Search for the cell housing the specified text and yield its [X, Y] center coordinate. 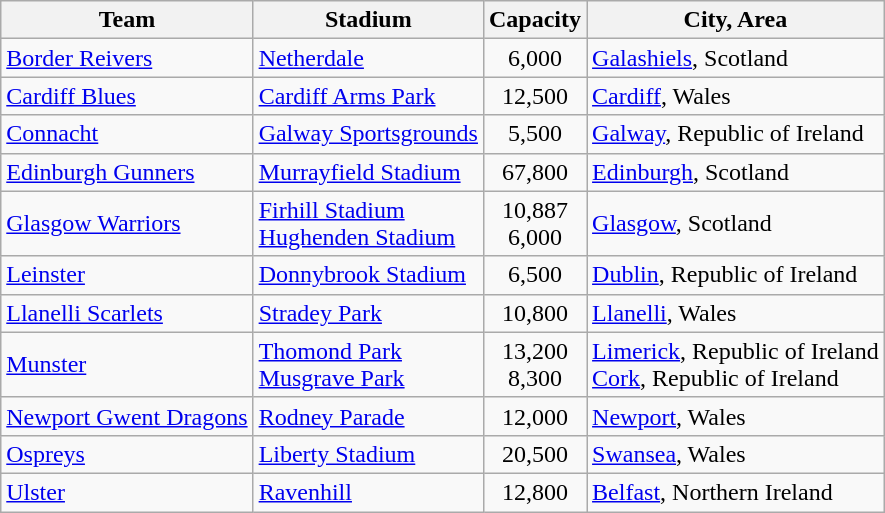
City, Area [736, 20]
Llanelli, Wales [736, 313]
Firhill StadiumHughenden Stadium [368, 224]
Leinster [127, 275]
Connacht [127, 134]
Donnybrook Stadium [368, 275]
Munster [127, 364]
5,500 [534, 134]
Glasgow Warriors [127, 224]
6,500 [534, 275]
10,8876,000 [534, 224]
Cardiff Blues [127, 96]
Edinburgh, Scotland [736, 172]
12,800 [534, 492]
12,000 [534, 416]
Capacity [534, 20]
Thomond ParkMusgrave Park [368, 364]
12,500 [534, 96]
Newport, Wales [736, 416]
Dublin, Republic of Ireland [736, 275]
Limerick, Republic of IrelandCork, Republic of Ireland [736, 364]
Ravenhill [368, 492]
6,000 [534, 58]
Team [127, 20]
Netherdale [368, 58]
10,800 [534, 313]
Stadium [368, 20]
Cardiff Arms Park [368, 96]
Ospreys [127, 454]
Llanelli Scarlets [127, 313]
Border Reivers [127, 58]
Cardiff, Wales [736, 96]
Murrayfield Stadium [368, 172]
Galashiels, Scotland [736, 58]
Galway, Republic of Ireland [736, 134]
67,800 [534, 172]
Edinburgh Gunners [127, 172]
20,500 [534, 454]
Glasgow, Scotland [736, 224]
Rodney Parade [368, 416]
Stradey Park [368, 313]
Liberty Stadium [368, 454]
Ulster [127, 492]
13,2008,300 [534, 364]
Newport Gwent Dragons [127, 416]
Swansea, Wales [736, 454]
Galway Sportsgrounds [368, 134]
Belfast, Northern Ireland [736, 492]
